From the cell containing the given text, extract its center point as [X, Y] coordinate. 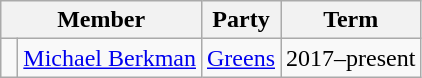
Michael Berkman [110, 58]
Member [102, 20]
Term [351, 20]
2017–present [351, 58]
Greens [240, 58]
Party [240, 20]
